Scan for the cell matching the given text and deliver its [X, Y] coordinate at center. 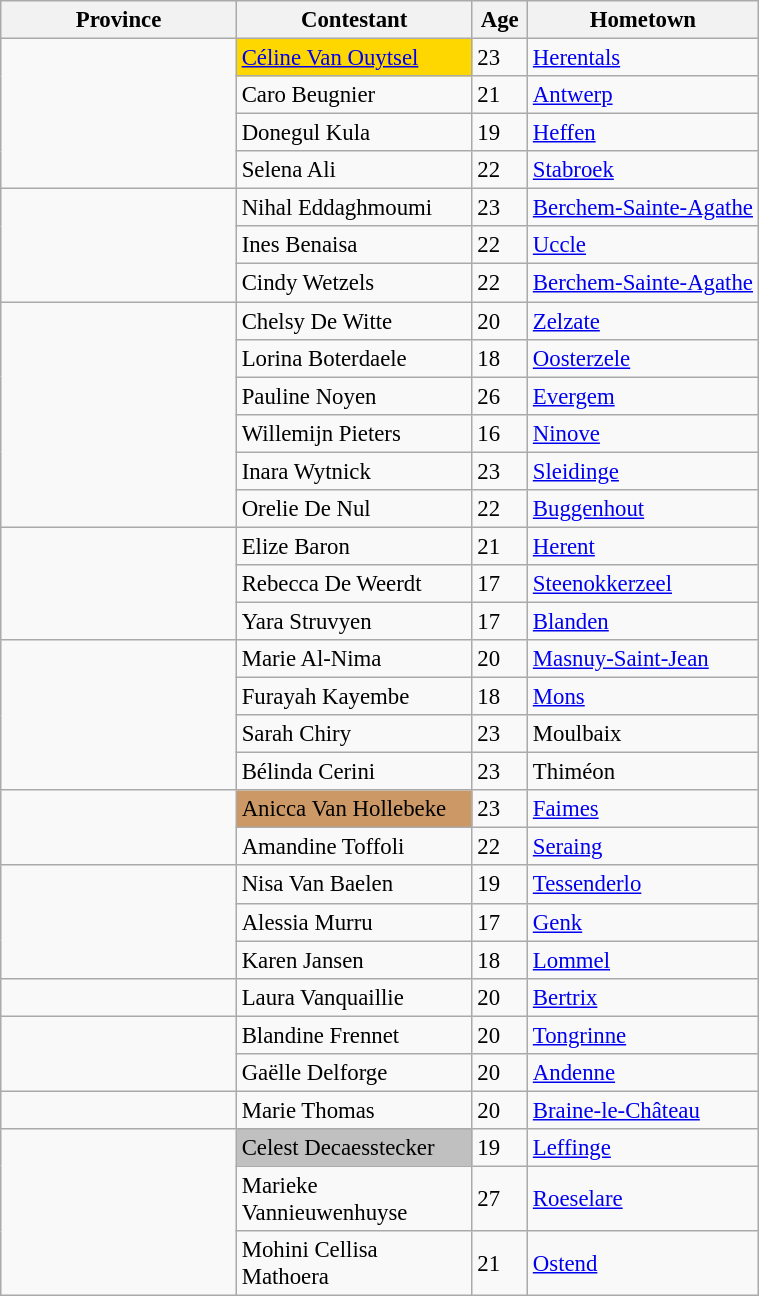
Oosterzele [644, 358]
Sarah Chiry [354, 734]
Bertrix [644, 997]
Ines Benaisa [354, 245]
Rebecca De Weerdt [354, 584]
Amandine Toffoli [354, 847]
Province [119, 20]
Contestant [354, 20]
Moulbaix [644, 734]
Herentals [644, 58]
Stabroek [644, 170]
Marie Thomas [354, 1110]
Bélinda Cerini [354, 772]
Sleidinge [644, 471]
Céline Van Ouytsel [354, 58]
Selena Ali [354, 170]
Ostend [644, 1264]
Steenokkerzeel [644, 584]
Lorina Boterdaele [354, 358]
Andenne [644, 1073]
Antwerp [644, 95]
Heffen [644, 133]
Zelzate [644, 321]
Orelie De Nul [354, 509]
Inara Wytnick [354, 471]
Roeselare [644, 1198]
Mohini Cellisa Mathoera [354, 1264]
Celest Decaesstecker [354, 1148]
Nisa Van Baelen [354, 885]
Furayah Kayembe [354, 697]
Laura Vanquaillie [354, 997]
Tessenderlo [644, 885]
Gaëlle Delforge [354, 1073]
Yara Struvyen [354, 621]
Uccle [644, 245]
Tongrinne [644, 1035]
Chelsy De Witte [354, 321]
Alessia Murru [354, 922]
Buggenhout [644, 509]
16 [500, 433]
Age [500, 20]
Karen Jansen [354, 960]
Evergem [644, 396]
27 [500, 1198]
Lommel [644, 960]
26 [500, 396]
Genk [644, 922]
Donegul Kula [354, 133]
Masnuy-Saint-Jean [644, 659]
Faimes [644, 809]
Marieke Vannieuwenhuyse [354, 1198]
Blanden [644, 621]
Mons [644, 697]
Ninove [644, 433]
Hometown [644, 20]
Pauline Noyen [354, 396]
Nihal Eddaghmoumi [354, 208]
Leffinge [644, 1148]
Caro Beugnier [354, 95]
Herent [644, 546]
Blandine Frennet [354, 1035]
Elize Baron [354, 546]
Seraing [644, 847]
Willemijn Pieters [354, 433]
Cindy Wetzels [354, 283]
Anicca Van Hollebeke [354, 809]
Braine-le-Château [644, 1110]
Thiméon [644, 772]
Marie Al-Nima [354, 659]
